Search for the cell housing the specified text and yield its [X, Y] center coordinate. 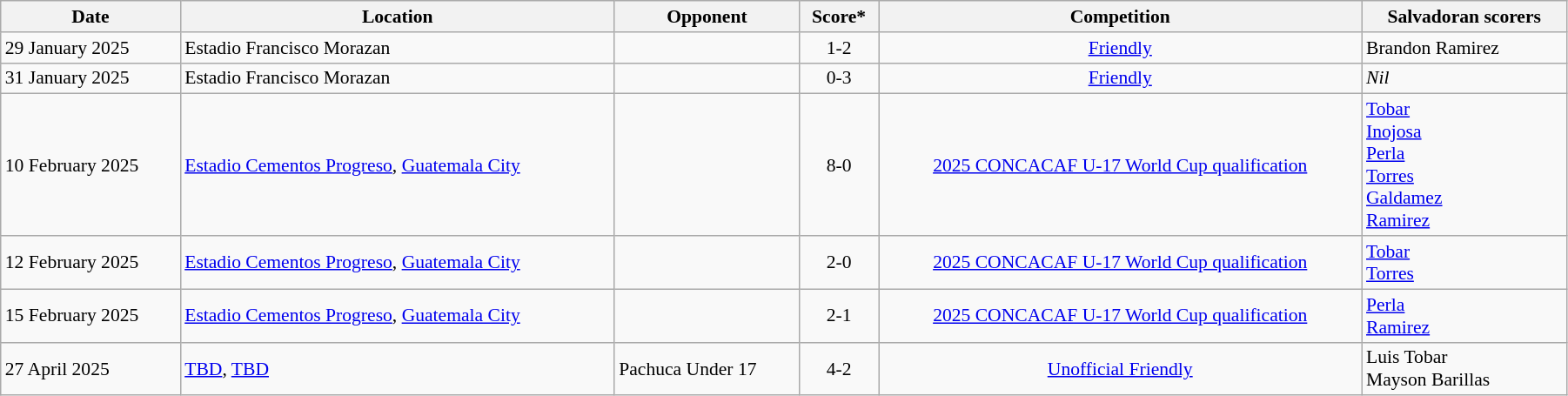
Tobar Inojosa Perla Torres Galdamez Ramirez [1464, 165]
TBD, TBD [397, 369]
10 February 2025 [90, 165]
12 February 2025 [90, 263]
2-1 [839, 315]
2-0 [839, 263]
27 April 2025 [90, 369]
Unofficial Friendly [1121, 369]
Luis Tobar Mayson Barillas [1464, 369]
15 February 2025 [90, 315]
8-0 [839, 165]
Opponent [707, 17]
Nil [1464, 78]
31 January 2025 [90, 78]
4-2 [839, 369]
Score* [839, 17]
Location [397, 17]
Perla Ramirez [1464, 315]
Competition [1121, 17]
Salvadoran scorers [1464, 17]
0-3 [839, 78]
1-2 [839, 48]
29 January 2025 [90, 48]
Date [90, 17]
Brandon Ramirez [1464, 48]
Pachuca Under 17 [707, 369]
Tobar Torres [1464, 263]
